Capture the cell that displays the provided text and extract its [x, y] central coordinate. 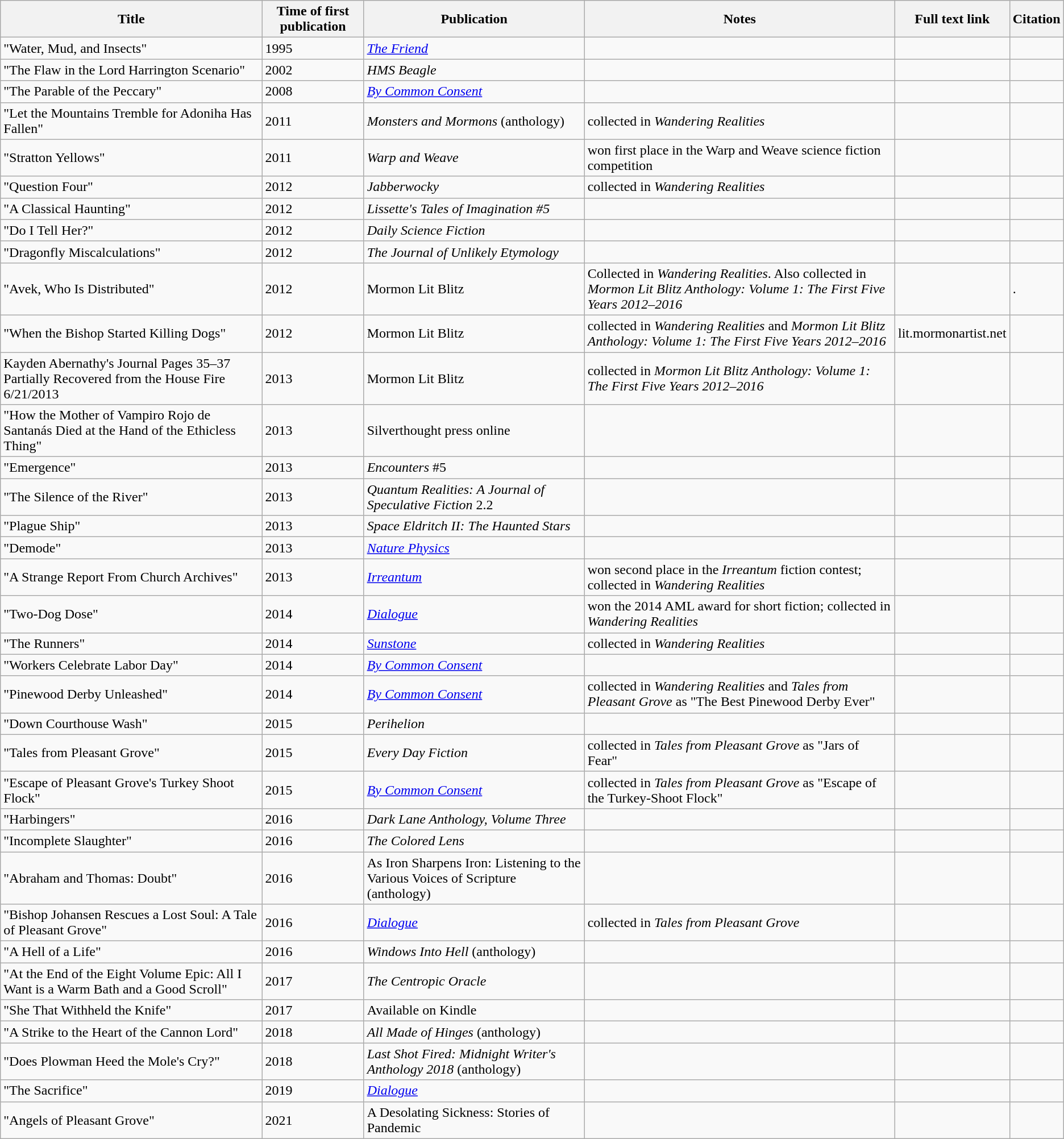
. [1037, 289]
The Centropic Oracle [474, 981]
Full text link [952, 19]
"At the End of the Eight Volume Epic: All I Want is a Warm Bath and a Good Scroll" [131, 981]
won first place in the Warp and Weave science fiction competition [739, 158]
Warp and Weave [474, 158]
2019 [313, 1091]
Available on Kindle [474, 1011]
"Question Four" [131, 187]
"Escape of Pleasant Grove's Turkey Shoot Flock" [131, 790]
Space Eldritch II: The Haunted Stars [474, 526]
"The Silence of the River" [131, 497]
"Do I Tell Her?" [131, 230]
"Incomplete Slaughter" [131, 841]
"Plague Ship" [131, 526]
Title [131, 19]
"Tales from Pleasant Grove" [131, 753]
Time of first publication [313, 19]
Nature Physics [474, 548]
Dark Lane Anthology, Volume Three [474, 819]
Collected in Wandering Realities. Also collected in Mormon Lit Blitz Anthology: Volume 1: The First Five Years 2012–2016 [739, 289]
As Iron Sharpens Iron: Listening to the Various Voices of Scripture (anthology) [474, 878]
collected in Tales from Pleasant Grove [739, 923]
2008 [313, 92]
"When the Bishop Started Killing Dogs" [131, 333]
Monsters and Mormons (anthology) [474, 120]
"Does Plowman Heed the Mole's Cry?" [131, 1062]
1995 [313, 48]
collected in Tales from Pleasant Grove as "Jars of Fear" [739, 753]
Irreantum [474, 577]
2002 [313, 70]
Sunstone [474, 643]
HMS Beagle [474, 70]
collected in Wandering Realities and Mormon Lit Blitz Anthology: Volume 1: The First Five Years 2012–2016 [739, 333]
"A Strange Report From Church Archives" [131, 577]
Jabberwocky [474, 187]
The Friend [474, 48]
Publication [474, 19]
"The Sacrifice" [131, 1091]
Daily Science Fiction [474, 230]
2021 [313, 1120]
won second place in the Irreantum fiction contest; collected in Wandering Realities [739, 577]
Encounters #5 [474, 468]
"The Flaw in the Lord Harrington Scenario" [131, 70]
"Angels of Pleasant Grove" [131, 1120]
Perihelion [474, 724]
"Abraham and Thomas: Doubt" [131, 878]
A Desolating Sickness: Stories of Pandemic [474, 1120]
"Harbingers" [131, 819]
Quantum Realities: A Journal of Speculative Fiction 2.2 [474, 497]
Every Day Fiction [474, 753]
"How the Mother of Vampiro Rojo de Santanás Died at the Hand of the Ethicless Thing" [131, 431]
"Demode" [131, 548]
"She That Withheld the Knife" [131, 1011]
"A Strike to the Heart of the Cannon Lord" [131, 1032]
The Colored Lens [474, 841]
"The Parable of the Peccary" [131, 92]
"Emergence" [131, 468]
Lissette's Tales of Imagination #5 [474, 209]
Silverthought press online [474, 431]
lit.mormonartist.net [952, 333]
"Down Courthouse Wash" [131, 724]
"Dragonfly Miscalculations" [131, 252]
collected in Wandering Realities and Tales from Pleasant Grove as "The Best Pinewood Derby Ever" [739, 695]
Notes [739, 19]
"Two-Dog Dose" [131, 614]
Last Shot Fired: Midnight Writer's Anthology 2018 (anthology) [474, 1062]
Citation [1037, 19]
All Made of Hinges (anthology) [474, 1032]
The Journal of Unlikely Etymology [474, 252]
Kayden Abernathy's Journal Pages 35–37 Partially Recovered from the House Fire 6/21/2013 [131, 379]
"Workers Celebrate Labor Day" [131, 665]
collected in Mormon Lit Blitz Anthology: Volume 1: The First Five Years 2012–2016 [739, 379]
"Pinewood Derby Unleashed" [131, 695]
won the 2014 AML award for short fiction; collected in Wandering Realities [739, 614]
collected in Tales from Pleasant Grove as "Escape of the Turkey-Shoot Flock" [739, 790]
Windows Into Hell (anthology) [474, 952]
"Avek, Who Is Distributed" [131, 289]
"Stratton Yellows" [131, 158]
"Water, Mud, and Insects" [131, 48]
"The Runners" [131, 643]
"Bishop Johansen Rescues a Lost Soul: A Tale of Pleasant Grove" [131, 923]
"A Hell of a Life" [131, 952]
"Let the Mountains Tremble for Adoniha Has Fallen" [131, 120]
"A Classical Haunting" [131, 209]
